Capture the cell that displays the provided text and extract its [x, y] central coordinate. 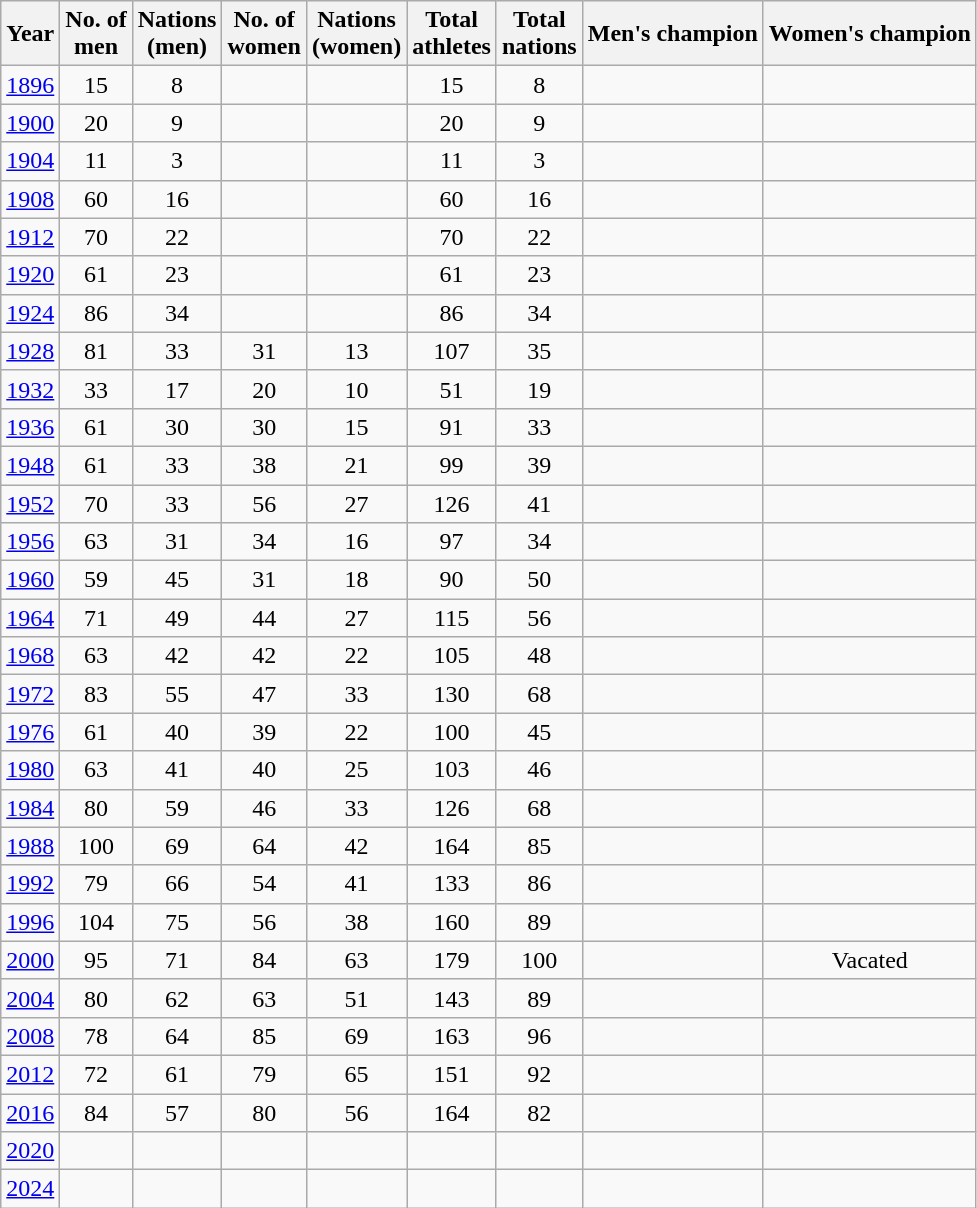
No. ofwomen [264, 34]
143 [452, 998]
19 [539, 389]
151 [452, 1074]
90 [452, 580]
115 [452, 618]
82 [539, 1113]
1936 [30, 427]
66 [177, 884]
1912 [30, 237]
2024 [30, 1189]
1964 [30, 618]
1980 [30, 770]
1988 [30, 846]
1996 [30, 922]
Totalnations [539, 34]
160 [452, 922]
2008 [30, 1036]
95 [96, 960]
1948 [30, 465]
163 [452, 1036]
2004 [30, 998]
99 [452, 465]
81 [96, 351]
1928 [30, 351]
Women's champion [870, 34]
Nations(women) [356, 34]
2020 [30, 1151]
2012 [30, 1074]
1956 [30, 542]
13 [356, 351]
130 [452, 694]
35 [539, 351]
103 [452, 770]
1908 [30, 199]
1952 [30, 503]
91 [452, 427]
1900 [30, 123]
96 [539, 1036]
47 [264, 694]
104 [96, 922]
75 [177, 922]
1924 [30, 313]
92 [539, 1074]
62 [177, 998]
1972 [30, 694]
1904 [30, 161]
50 [539, 580]
54 [264, 884]
21 [356, 465]
107 [452, 351]
Year [30, 34]
1984 [30, 808]
1968 [30, 656]
57 [177, 1113]
Nations(men) [177, 34]
1920 [30, 275]
18 [356, 580]
Men's champion [672, 34]
10 [356, 389]
83 [96, 694]
179 [452, 960]
No. ofmen [96, 34]
17 [177, 389]
Totalathletes [452, 34]
1976 [30, 732]
1932 [30, 389]
133 [452, 884]
25 [356, 770]
49 [177, 618]
1992 [30, 884]
72 [96, 1074]
105 [452, 656]
Vacated [870, 960]
65 [356, 1074]
2016 [30, 1113]
97 [452, 542]
48 [539, 656]
55 [177, 694]
78 [96, 1036]
44 [264, 618]
1960 [30, 580]
2000 [30, 960]
1896 [30, 85]
